Identify which cell holds the provided text, then report its [X, Y] central coordinate. 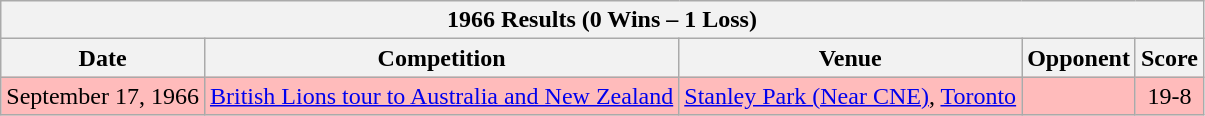
September 17, 1966 [103, 96]
Opponent [1079, 58]
Stanley Park (Near CNE), Toronto [850, 96]
Venue [850, 58]
1966 Results (0 Wins – 1 Loss) [602, 20]
Competition [441, 58]
19-8 [1169, 96]
Score [1169, 58]
Date [103, 58]
British Lions tour to Australia and New Zealand [441, 96]
